Return the [x, y] coordinate for the center point of the cell that contains the specified text.  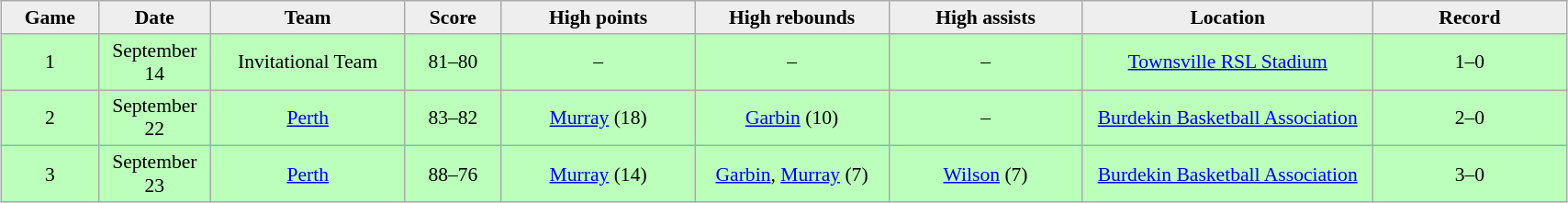
Garbin (10) [791, 118]
83–82 [454, 118]
High assists [986, 17]
81–80 [454, 62]
Location [1227, 17]
Team [308, 17]
Wilson (7) [986, 175]
September 14 [154, 62]
1 [50, 62]
Murray (14) [599, 175]
Game [50, 17]
High rebounds [791, 17]
3 [50, 175]
2 [50, 118]
Invitational Team [308, 62]
88–76 [454, 175]
Record [1469, 17]
Date [154, 17]
Murray (18) [599, 118]
Townsville RSL Stadium [1227, 62]
3–0 [1469, 175]
High points [599, 17]
September 22 [154, 118]
1–0 [1469, 62]
Garbin, Murray (7) [791, 175]
Score [454, 17]
September 23 [154, 175]
2–0 [1469, 118]
